Pinpoint the cell where the given text exists, returning its (x, y) midpoint coordinate. 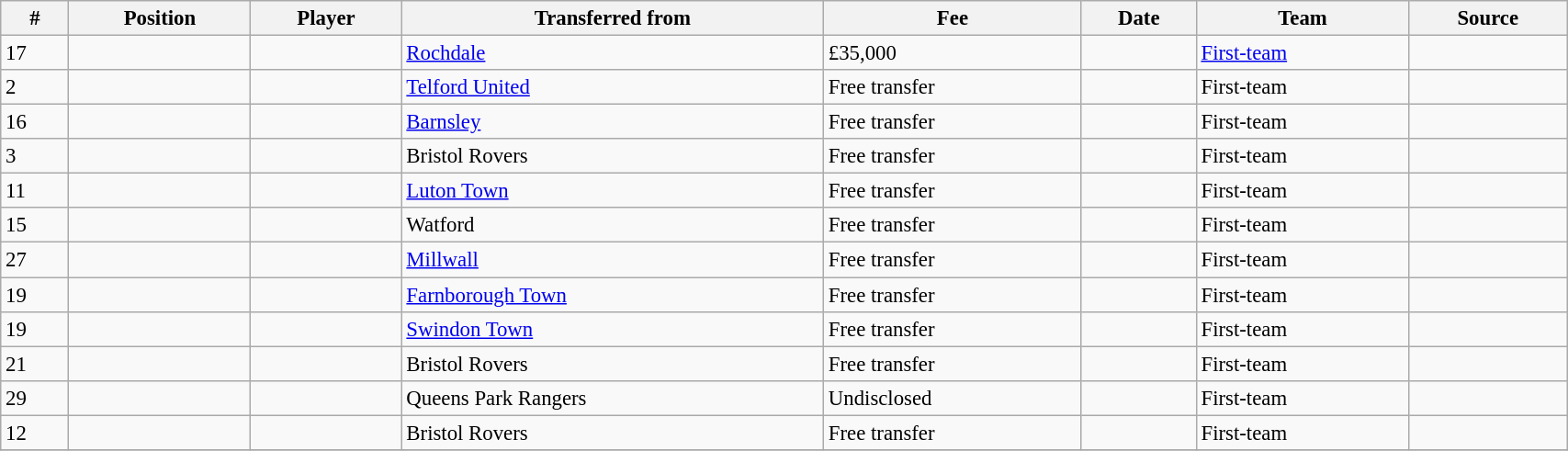
Luton Town (612, 191)
17 (35, 53)
Date (1139, 18)
# (35, 18)
27 (35, 260)
Fee (953, 18)
Telford United (612, 87)
11 (35, 191)
Barnsley (612, 122)
Position (160, 18)
Swindon Town (612, 329)
Team (1303, 18)
Player (326, 18)
21 (35, 364)
Transferred from (612, 18)
Millwall (612, 260)
16 (35, 122)
Rochdale (612, 53)
3 (35, 156)
Watford (612, 225)
Queens Park Rangers (612, 398)
2 (35, 87)
Farnborough Town (612, 295)
12 (35, 433)
£35,000 (953, 53)
Source (1488, 18)
15 (35, 225)
29 (35, 398)
Undisclosed (953, 398)
